For the text-containing cell, return its midpoint in (x, y) coordinate format. 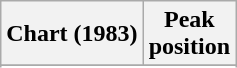
Chart (1983) (72, 34)
Peakposition (189, 34)
